Provide the [X, Y] coordinate of the cell's center where the given text is located.  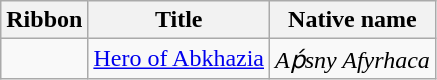
Aṕsny Afyrhaca [353, 59]
Title [179, 20]
Native name [353, 20]
Hero of Abkhazia [179, 59]
Ribbon [44, 20]
